Capture the cell that displays the provided text and extract its (x, y) central coordinate. 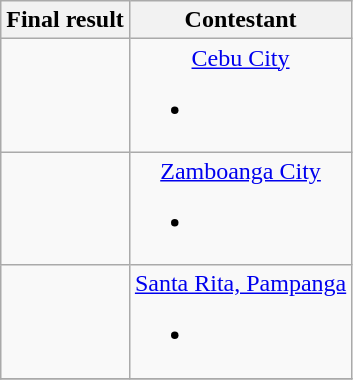
Final result (66, 20)
Contestant (240, 20)
Cebu City (240, 96)
Zamboanga City (240, 208)
Santa Rita, Pampanga (240, 322)
